Determine the (X, Y) coordinate at the center of the cell enclosing the given text.  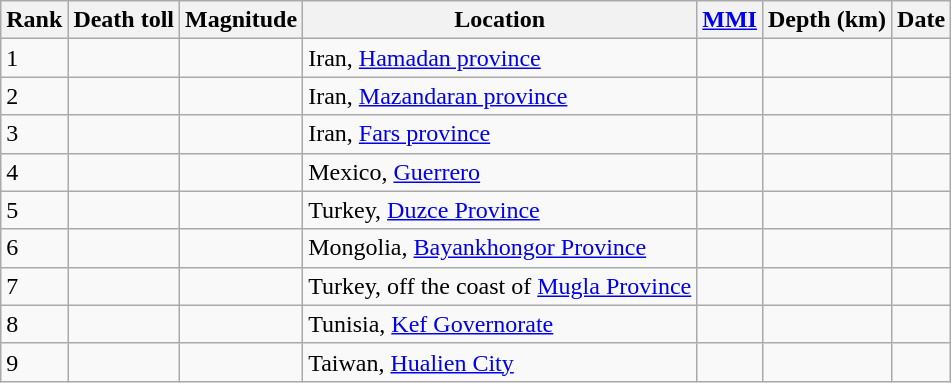
Mongolia, Bayankhongor Province (500, 248)
Taiwan, Hualien City (500, 362)
Tunisia, Kef Governorate (500, 324)
6 (34, 248)
9 (34, 362)
4 (34, 172)
8 (34, 324)
Date (922, 20)
Iran, Hamadan province (500, 58)
Location (500, 20)
Turkey, Duzce Province (500, 210)
Death toll (124, 20)
2 (34, 96)
Magnitude (242, 20)
Depth (km) (826, 20)
MMI (730, 20)
1 (34, 58)
Iran, Mazandaran province (500, 96)
Turkey, off the coast of Mugla Province (500, 286)
7 (34, 286)
Iran, Fars province (500, 134)
Mexico, Guerrero (500, 172)
5 (34, 210)
Rank (34, 20)
3 (34, 134)
